Pinpoint the cell where the given text exists, returning its (x, y) midpoint coordinate. 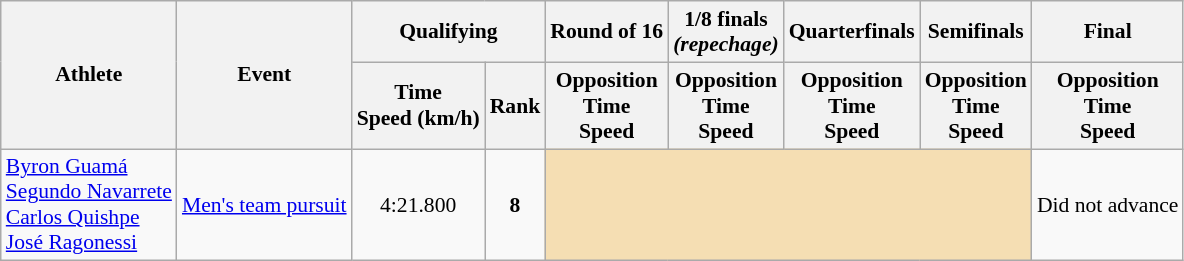
4:21.800 (418, 205)
Qualifying (449, 32)
Athlete (89, 75)
Rank (516, 106)
Quarterfinals (852, 32)
8 (516, 205)
Event (264, 75)
1/8 finals(repechage) (726, 32)
Did not advance (1108, 205)
TimeSpeed (km/h) (418, 106)
Final (1108, 32)
Round of 16 (606, 32)
Men's team pursuit (264, 205)
Semifinals (976, 32)
Byron GuamáSegundo NavarreteCarlos QuishpeJosé Ragonessi (89, 205)
